Capture the cell that displays the provided text and extract its (X, Y) central coordinate. 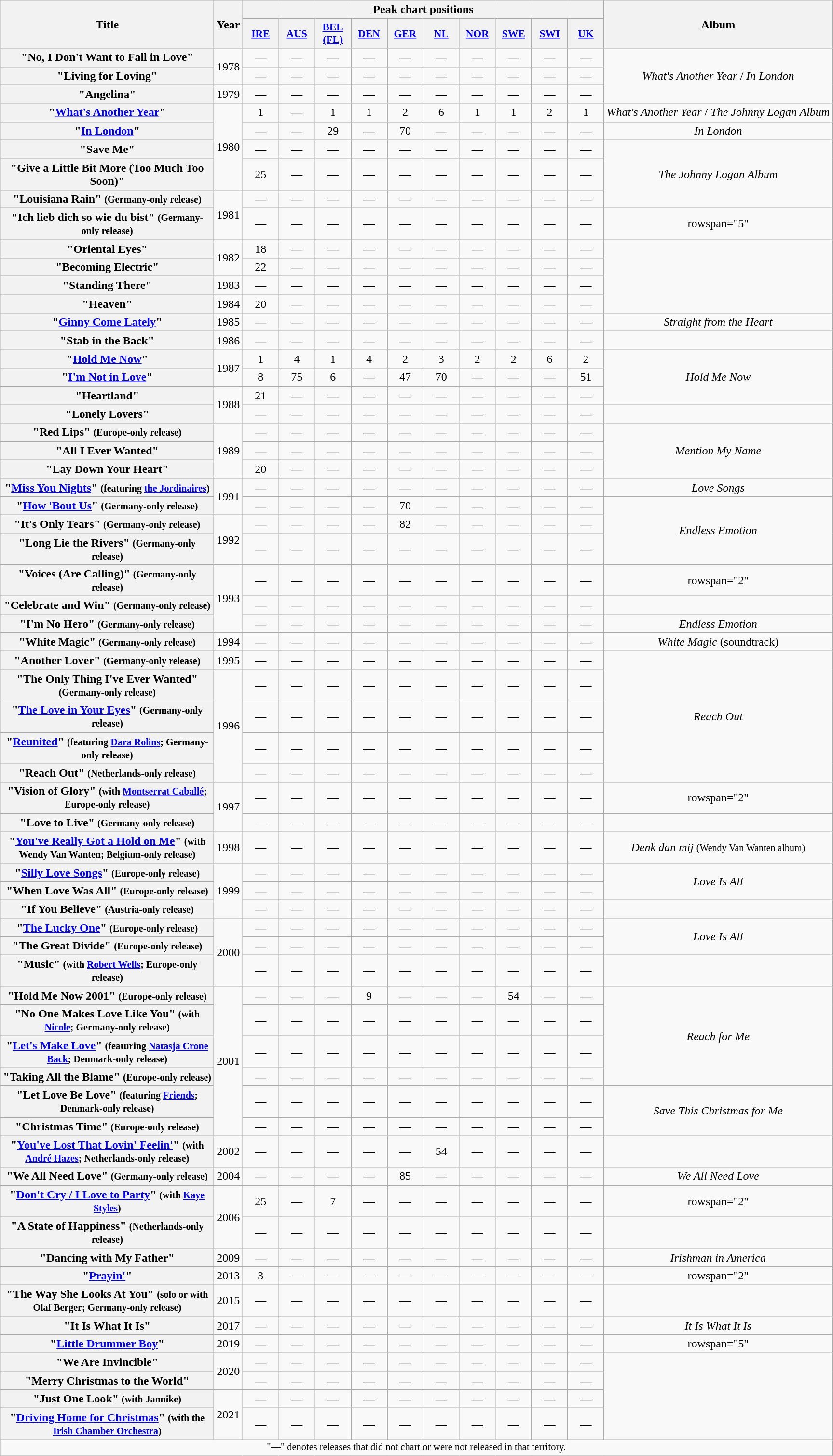
"Let Love Be Love" (featuring Friends; Denmark-only release) (107, 1102)
DEN (369, 34)
1994 (229, 642)
2009 (229, 1257)
NOR (478, 34)
2006 (229, 1217)
1999 (229, 891)
1985 (229, 322)
"The Love in Your Eyes" (Germany-only release) (107, 717)
2013 (229, 1276)
"Don't Cry / I Love to Party" (with Kaye Styles) (107, 1201)
1991 (229, 496)
"Heartland" (107, 396)
"Save Me" (107, 149)
"Louisiana Rain" (Germany-only release) (107, 199)
"Lonely Lovers" (107, 414)
Save This Christmas for Me (718, 1111)
Irishman in America (718, 1257)
2017 (229, 1325)
Hold Me Now (718, 377)
It Is What It Is (718, 1325)
"Long Lie the Rivers" (Germany-only release) (107, 549)
"It Is What It Is" (107, 1325)
1992 (229, 539)
1979 (229, 94)
1995 (229, 660)
2002 (229, 1151)
"Silly Love Songs" (Europe-only release) (107, 872)
"Music" (with Robert Wells; Europe-only release) (107, 971)
"It's Only Tears" (Germany-only release) (107, 524)
"The Lucky One" (Europe-only release) (107, 928)
White Magic (soundtrack) (718, 642)
NL (441, 34)
"Another Lover" (Germany-only release) (107, 660)
1984 (229, 304)
GER (405, 34)
47 (405, 377)
85 (405, 1176)
What's Another Year / The Johnny Logan Album (718, 112)
"We All Need Love" (Germany-only release) (107, 1176)
1997 (229, 807)
"Let's Make Love" (featuring Natasja Crone Back; Denmark-only release) (107, 1052)
2000 (229, 952)
"Dancing with My Father" (107, 1257)
"If You Believe" (Austria-only release) (107, 909)
"All I Ever Wanted" (107, 451)
9 (369, 996)
"Lay Down Your Heart" (107, 469)
"Little Drummer Boy" (107, 1344)
"Oriental Eyes" (107, 248)
"Voices (Are Calling)" (Germany-only release) (107, 581)
"Ich lieb dich so wie du bist" (Germany-only release) (107, 224)
"Vision of Glory" (with Montserrat Caballé; Europe-only release) (107, 798)
We All Need Love (718, 1176)
1989 (229, 451)
"What's Another Year" (107, 112)
"Stab in the Back" (107, 341)
2015 (229, 1301)
Reach Out (718, 717)
1993 (229, 599)
"Becoming Electric" (107, 267)
Straight from the Heart (718, 322)
"Love to Live" (Germany-only release) (107, 823)
22 (260, 267)
"—" denotes releases that did not chart or were not released in that territory. (417, 1448)
1983 (229, 286)
Mention My Name (718, 451)
SWI (550, 34)
"Living for Loving" (107, 76)
51 (586, 377)
IRE (260, 34)
2021 (229, 1415)
"Hold Me Now 2001" (Europe-only release) (107, 996)
"You've Lost That Lovin' Feelin'" (with André Hazes; Netherlands-only release) (107, 1151)
"Reach Out" (Netherlands-only release) (107, 773)
82 (405, 524)
"We Are Invincible" (107, 1362)
2001 (229, 1061)
"Angelina" (107, 94)
Denk dan mij (Wendy Van Wanten album) (718, 847)
29 (333, 131)
"How 'Bout Us" (Germany-only release) (107, 506)
"Merry Christmas to the World" (107, 1381)
"In London" (107, 131)
Year (229, 24)
1988 (229, 405)
"I'm Not in Love" (107, 377)
"Reunited" (featuring Dara Rolins; Germany-only release) (107, 748)
1978 (229, 67)
2004 (229, 1176)
"Christmas Time" (Europe-only release) (107, 1126)
"Give a Little Bit More (Too Much Too Soon)" (107, 174)
1996 (229, 726)
"Miss You Nights" (featuring the Jordinaires) (107, 487)
7 (333, 1201)
18 (260, 248)
"Taking All the Blame" (Europe-only release) (107, 1077)
1981 (229, 214)
The Johnny Logan Album (718, 174)
Love Songs (718, 487)
"Celebrate and Win" (Germany-only release) (107, 605)
1982 (229, 258)
Title (107, 24)
8 (260, 377)
1986 (229, 341)
"When Love Was All" (Europe-only release) (107, 891)
In London (718, 131)
Reach for Me (718, 1036)
"You've Really Got a Hold on Me" (with Wendy Van Wanten; Belgium-only release) (107, 847)
"Ginny Come Lately" (107, 322)
1987 (229, 368)
"No One Makes Love Like You" (with Nicole; Germany-only release) (107, 1021)
AUS (297, 34)
"A State of Happiness" (Netherlands-only release) (107, 1232)
"Just One Look" (with Jannike) (107, 1399)
1998 (229, 847)
"Heaven" (107, 304)
"The Great Divide" (Europe-only release) (107, 946)
2019 (229, 1344)
"The Way She Looks At You" (solo or with Olaf Berger; Germany-only release) (107, 1301)
Peak chart positions (423, 10)
Album (718, 24)
"Red Lips" (Europe-only release) (107, 432)
"The Only Thing I've Ever Wanted" (Germany-only release) (107, 685)
What's Another Year / In London (718, 76)
"White Magic" (Germany-only release) (107, 642)
"No, I Don't Want to Fall in Love" (107, 57)
"Prayin'" (107, 1276)
1980 (229, 147)
21 (260, 396)
"Hold Me Now" (107, 359)
2020 (229, 1372)
"I'm No Hero" (Germany-only release) (107, 624)
UK (586, 34)
"Standing There" (107, 286)
75 (297, 377)
"Driving Home for Christmas" (with the Irish Chamber Orchestra) (107, 1424)
SWE (513, 34)
BEL (FL) (333, 34)
